From the cell containing the given text, extract its center point as (X, Y) coordinate. 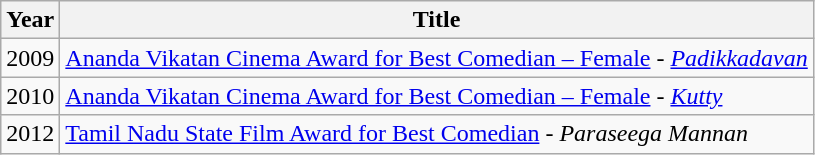
2009 (30, 58)
Ananda Vikatan Cinema Award for Best Comedian – Female - Kutty (436, 96)
2010 (30, 96)
Ananda Vikatan Cinema Award for Best Comedian – Female - Padikkadavan (436, 58)
2012 (30, 134)
Year (30, 20)
Title (436, 20)
Tamil Nadu State Film Award for Best Comedian - Paraseega Mannan (436, 134)
